Search for the cell housing the specified text and yield its [X, Y] center coordinate. 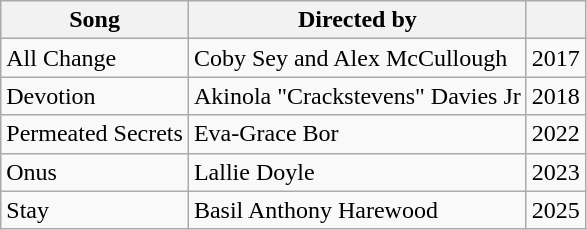
Akinola "Crackstevens" Davies Jr [357, 96]
All Change [95, 58]
Basil Anthony Harewood [357, 210]
2025 [556, 210]
Song [95, 20]
Coby Sey and Alex McCullough [357, 58]
Directed by [357, 20]
Lallie Doyle [357, 172]
Stay [95, 210]
Onus [95, 172]
Eva-Grace Bor [357, 134]
Permeated Secrets [95, 134]
2017 [556, 58]
2023 [556, 172]
Devotion [95, 96]
2022 [556, 134]
2018 [556, 96]
